Capture the cell that displays the provided text and extract its (X, Y) central coordinate. 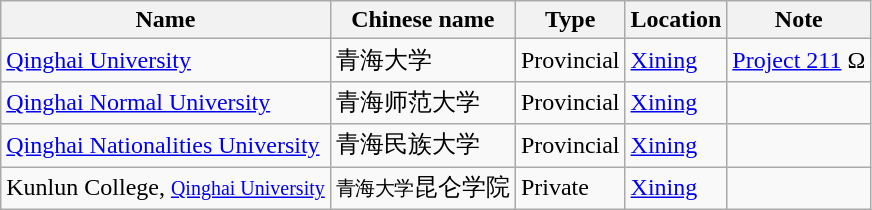
青海民族大学 (422, 146)
Qinghai University (166, 60)
Qinghai Nationalities University (166, 146)
Note (799, 20)
Project 211 Ω (799, 60)
Location (676, 20)
Qinghai Normal University (166, 102)
青海大学昆仑学院 (422, 188)
青海大学 (422, 60)
Name (166, 20)
青海师范大学 (422, 102)
Type (570, 20)
Kunlun College, Qinghai University (166, 188)
Private (570, 188)
Chinese name (422, 20)
